For the text-containing cell, return its midpoint in (x, y) coordinate format. 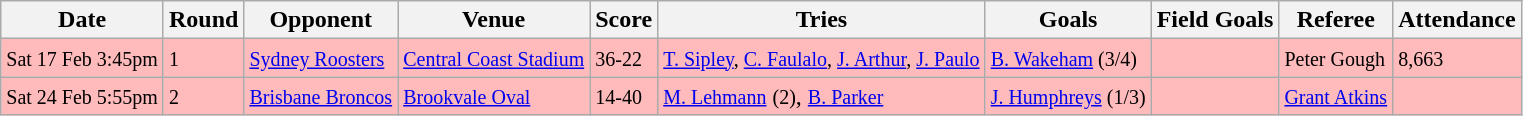
Tries (822, 20)
Brisbane Broncos (321, 96)
Grant Atkins (1336, 96)
Sat 24 Feb 5:55pm (82, 96)
Opponent (321, 20)
36-22 (624, 58)
Date (82, 20)
B. Wakeham (3/4) (1068, 58)
Referee (1336, 20)
Sydney Roosters (321, 58)
Score (624, 20)
Sat 17 Feb 3:45pm (82, 58)
1 (203, 58)
Goals (1068, 20)
14-40 (624, 96)
Venue (494, 20)
T. Sipley, C. Faulalo, J. Arthur, J. Paulo (822, 58)
Central Coast Stadium (494, 58)
M. Lehmann (2), B. Parker (822, 96)
Brookvale Oval (494, 96)
Field Goals (1215, 20)
J. Humphreys (1/3) (1068, 96)
2 (203, 96)
Attendance (1457, 20)
Peter Gough (1336, 58)
Round (203, 20)
8,663 (1457, 58)
